From the cell containing the given text, extract its center point as [x, y] coordinate. 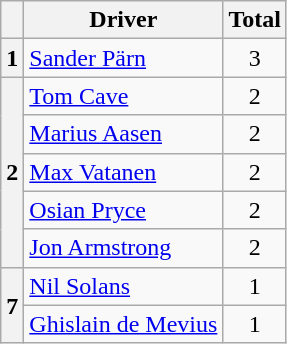
Total [255, 20]
Osian Pryce [124, 210]
Sander Pärn [124, 58]
Nil Solans [124, 286]
Jon Armstrong [124, 248]
Tom Cave [124, 96]
3 [255, 58]
Marius Aasen [124, 134]
7 [12, 305]
Driver [124, 20]
Ghislain de Mevius [124, 324]
Max Vatanen [124, 172]
